Detect which cell encompasses the target text, then output its (X, Y) center coordinate. 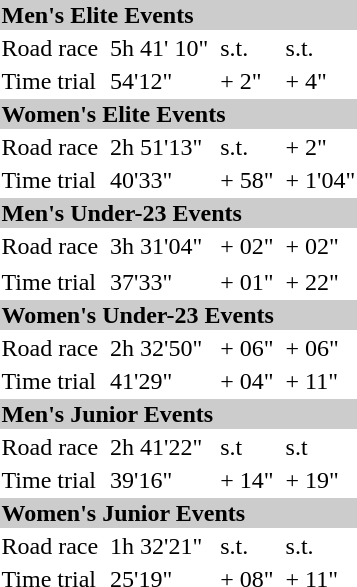
Men's Junior Events (178, 414)
3h 31'04" (160, 246)
37'33" (160, 282)
Women's Under-23 Events (178, 315)
+ 58" (247, 180)
+ 22" (320, 282)
5h 41' 10" (160, 48)
+ 4" (320, 81)
Men's Under-23 Events (178, 213)
1h 32'21" (160, 546)
Men's Elite Events (178, 15)
2h 32'50" (160, 348)
39'16" (160, 480)
2h 41'22" (160, 447)
+ 11" (320, 381)
+ 14" (247, 480)
Women's Junior Events (178, 513)
+ 04" (247, 381)
41'29" (160, 381)
+ 19" (320, 480)
Women's Elite Events (178, 114)
+ 01" (247, 282)
40'33" (160, 180)
2h 51'13" (160, 147)
+ 1'04" (320, 180)
54'12" (160, 81)
